Pinpoint the cell where the given text exists, returning its [x, y] midpoint coordinate. 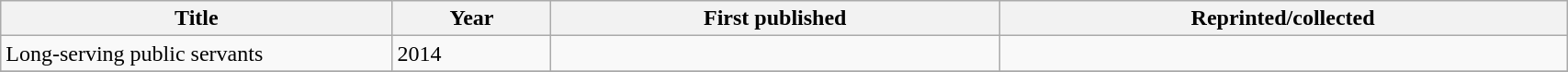
Year [472, 18]
Long-serving public servants [197, 54]
2014 [472, 54]
Reprinted/collected [1283, 18]
First published [775, 18]
Title [197, 18]
